Provide the [x, y] coordinate of the cell's center where the given text is located.  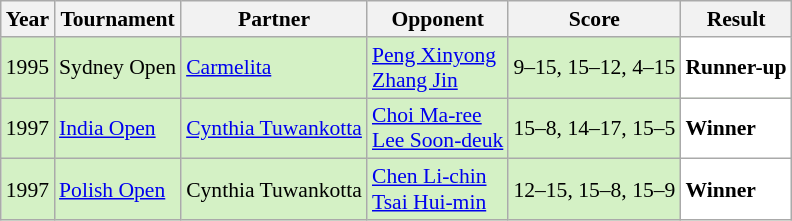
Score [594, 19]
Opponent [438, 19]
15–8, 14–17, 15–5 [594, 128]
Tournament [118, 19]
Peng Xinyong Zhang Jin [438, 68]
Carmelita [274, 68]
Partner [274, 19]
Result [736, 19]
Sydney Open [118, 68]
9–15, 15–12, 4–15 [594, 68]
Chen Li-chin Tsai Hui-min [438, 190]
Choi Ma-ree Lee Soon-deuk [438, 128]
India Open [118, 128]
12–15, 15–8, 15–9 [594, 190]
1995 [28, 68]
Year [28, 19]
Polish Open [118, 190]
Runner-up [736, 68]
